Detect which cell encompasses the target text, then output its [x, y] center coordinate. 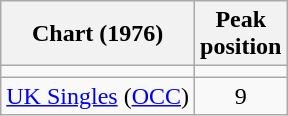
9 [241, 96]
Chart (1976) [98, 34]
Peakposition [241, 34]
UK Singles (OCC) [98, 96]
